Identify which cell holds the provided text, then report its (x, y) central coordinate. 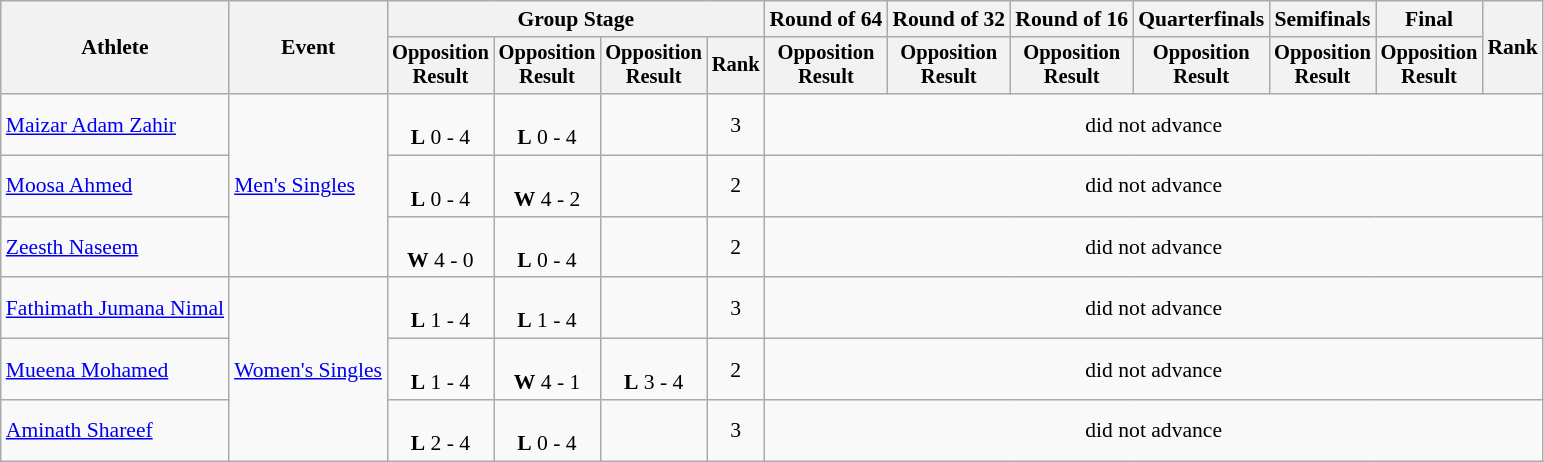
Aminath Shareef (115, 430)
Zeesth Naseem (115, 248)
W 4 - 0 (440, 248)
Round of 32 (948, 19)
W 4 - 2 (548, 186)
Fathimath Jumana Nimal (115, 308)
Quarterfinals (1201, 19)
W 4 - 1 (548, 370)
Mueena Mohamed (115, 370)
Moosa Ahmed (115, 186)
Event (308, 48)
Women's Singles (308, 370)
L 2 - 4 (440, 430)
Group Stage (576, 19)
Final (1430, 19)
L 3 - 4 (654, 370)
Athlete (115, 48)
Round of 64 (826, 19)
Round of 16 (1072, 19)
Semifinals (1322, 19)
Maizar Adam Zahir (115, 124)
Men's Singles (308, 186)
